Return the [X, Y] coordinate for the center point of the cell that contains the specified text.  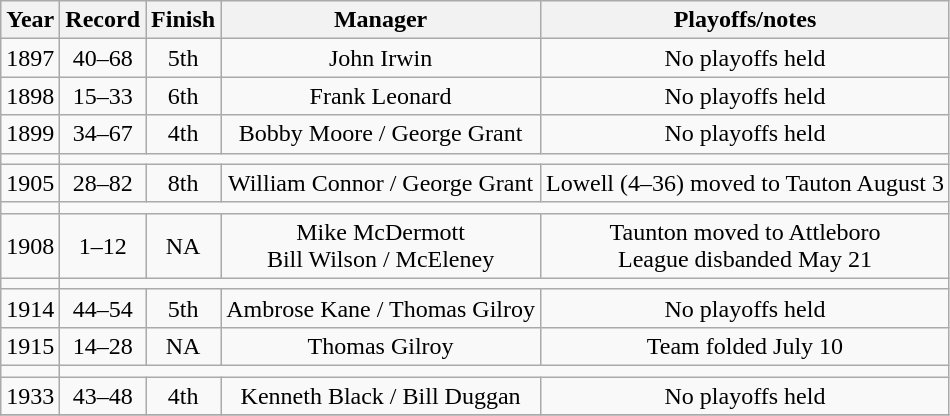
43–48 [103, 395]
1915 [30, 346]
1908 [30, 246]
Mike McDermott Bill Wilson / McEleney [381, 246]
Kenneth Black / Bill Duggan [381, 395]
William Connor / George Grant [381, 183]
Team folded July 10 [746, 346]
Ambrose Kane / Thomas Gilroy [381, 308]
1899 [30, 134]
14–28 [103, 346]
8th [184, 183]
Finish [184, 20]
Year [30, 20]
Thomas Gilroy [381, 346]
28–82 [103, 183]
John Irwin [381, 58]
Lowell (4–36) moved to Tauton August 3 [746, 183]
1–12 [103, 246]
Bobby Moore / George Grant [381, 134]
6th [184, 96]
1897 [30, 58]
Playoffs/notes [746, 20]
1914 [30, 308]
Record [103, 20]
Manager [381, 20]
1905 [30, 183]
34–67 [103, 134]
Taunton moved to AttleboroLeague disbanded May 21 [746, 246]
1898 [30, 96]
Frank Leonard [381, 96]
44–54 [103, 308]
40–68 [103, 58]
1933 [30, 395]
15–33 [103, 96]
